Capture the cell that displays the provided text and extract its (X, Y) central coordinate. 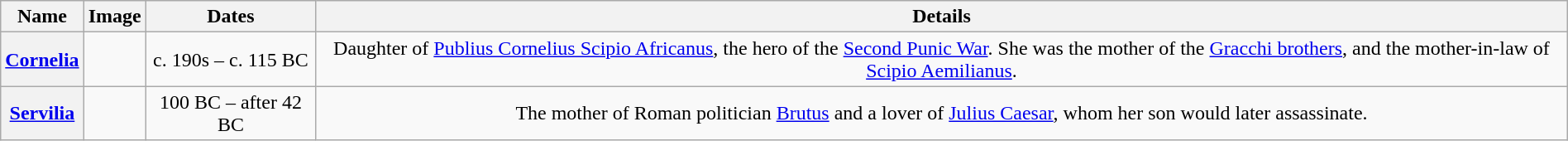
Dates (231, 17)
c. 190s – c. 115 BC (231, 60)
100 BC – after 42 BC (231, 113)
Name (42, 17)
Cornelia (42, 60)
The mother of Roman politician Brutus and a lover of Julius Caesar, whom her son would later assassinate. (942, 113)
Image (114, 17)
Servilia (42, 113)
Details (942, 17)
